Provide the (X, Y) coordinate of the cell's center where the given text is located.  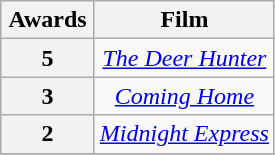
3 (48, 96)
2 (48, 134)
5 (48, 58)
Film (184, 20)
The Deer Hunter (184, 58)
Midnight Express (184, 134)
Coming Home (184, 96)
Awards (48, 20)
